Identify which cell holds the provided text, then report its (X, Y) central coordinate. 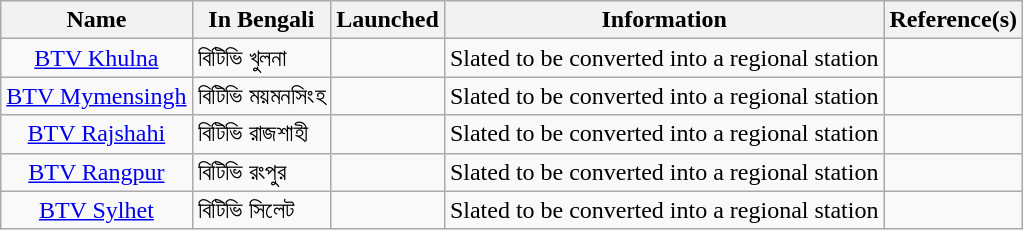
Name (96, 20)
বিটিভি সিলেট (262, 210)
In Bengali (262, 20)
Launched (388, 20)
বিটিভি রাজশাহী (262, 134)
বিটিভি খুলনা (262, 58)
Information (664, 20)
BTV Sylhet (96, 210)
বিটিভি রংপুর (262, 172)
BTV Mymensingh (96, 96)
বিটিভি ময়মনসিংহ (262, 96)
BTV Rangpur (96, 172)
Reference(s) (954, 20)
BTV Khulna (96, 58)
BTV Rajshahi (96, 134)
